Detect which cell encompasses the target text, then output its (x, y) center coordinate. 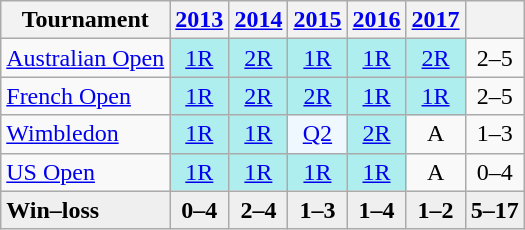
1–4 (376, 210)
Q2 (318, 134)
2–4 (258, 210)
2017 (436, 20)
Australian Open (86, 58)
US Open (86, 172)
1–2 (436, 210)
2013 (200, 20)
French Open (86, 96)
2014 (258, 20)
Tournament (86, 20)
2016 (376, 20)
5–17 (494, 210)
2015 (318, 20)
Wimbledon (86, 134)
Win–loss (86, 210)
